Search for the cell housing the specified text and yield its (X, Y) center coordinate. 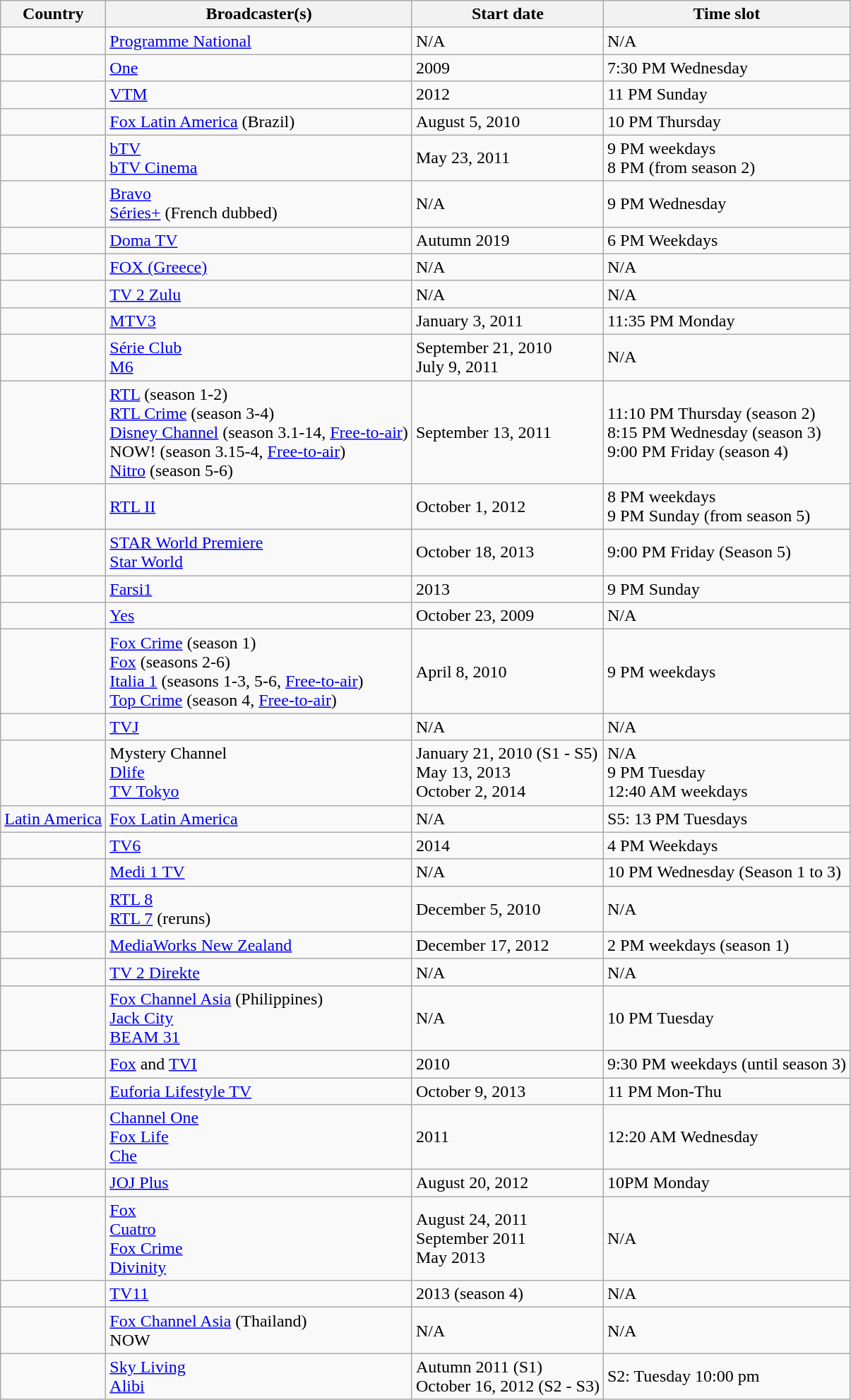
9 PM weekdays (726, 671)
September 13, 2011 (507, 432)
December 17, 2012 (507, 945)
Autumn 2019 (507, 240)
STAR World PremiereStar World (259, 552)
May 23, 2011 (507, 158)
Farsi1 (259, 589)
August 24, 2011September 2011May 2013 (507, 1239)
11 PM Mon-Thu (726, 1091)
JOJ Plus (259, 1183)
August 20, 2012 (507, 1183)
11 PM Sunday (726, 95)
October 9, 2013 (507, 1091)
Broadcaster(s) (259, 14)
9 PM weekdays8 PM (from season 2) (726, 158)
Fox Crime (season 1)Fox (seasons 2-6)Italia 1 (seasons 1-3, 5-6, Free-to-air)Top Crime (season 4, Free-to-air) (259, 671)
TV6 (259, 846)
MediaWorks New Zealand (259, 945)
Start date (507, 14)
2013 (507, 589)
Mystery ChannelDlifeTV Tokyo (259, 773)
Fox and TVI (259, 1064)
Euforia Lifestyle TV (259, 1091)
Yes (259, 616)
RTL II (259, 507)
October 18, 2013 (507, 552)
April 8, 2010 (507, 671)
7:30 PM Wednesday (726, 68)
2010 (507, 1064)
TV 2 Direkte (259, 972)
Country (54, 14)
11:10 PM Thursday (season 2)8:15 PM Wednesday (season 3)9:00 PM Friday (season 4) (726, 432)
10PM Monday (726, 1183)
9 PM Sunday (726, 589)
Fox Channel Asia (Philippines)Jack CityBEAM 31 (259, 1018)
Autumn 2011 (S1)October 16, 2012 (S2 - S3) (507, 1376)
10 PM Thursday (726, 121)
TVJ (259, 727)
September 21, 2010July 9, 2011 (507, 357)
Fox Channel Asia (Thailand)NOW (259, 1331)
8 PM weekdays9 PM Sunday (from season 5) (726, 507)
bTVbTV Cinema (259, 158)
RTL (season 1-2)RTL Crime (season 3-4)Disney Channel (season 3.1-14, Free-to-air)NOW! (season 3.15-4, Free-to-air)Nitro (season 5-6) (259, 432)
RTL 8RTL 7 (reruns) (259, 908)
N/A9 PM Tuesday12:40 AM weekdays (726, 773)
2009 (507, 68)
Time slot (726, 14)
S2: Tuesday 10:00 pm (726, 1376)
Medi 1 TV (259, 872)
December 5, 2010 (507, 908)
Sky LivingAlibi (259, 1376)
9:00 PM Friday (Season 5) (726, 552)
Fox Latin America (Brazil) (259, 121)
Latin America (54, 819)
4 PM Weekdays (726, 846)
MTV3 (259, 321)
Channel OneFox LifeChe (259, 1137)
11:35 PM Monday (726, 321)
TV 2 Zulu (259, 294)
August 5, 2010 (507, 121)
October 23, 2009 (507, 616)
2013 (season 4) (507, 1294)
BravoSéries+ (French dubbed) (259, 203)
9:30 PM weekdays (until season 3) (726, 1064)
9 PM Wednesday (726, 203)
10 PM Wednesday (Season 1 to 3) (726, 872)
Fox Latin America (259, 819)
12:20 AM Wednesday (726, 1137)
January 21, 2010 (S1 - S5)May 13, 2013October 2, 2014 (507, 773)
January 3, 2011 (507, 321)
2 PM weekdays (season 1) (726, 945)
2014 (507, 846)
2011 (507, 1137)
Programme National (259, 41)
2012 (507, 95)
FOX (Greece) (259, 267)
Série ClubM6 (259, 357)
October 1, 2012 (507, 507)
6 PM Weekdays (726, 240)
One (259, 68)
VTM (259, 95)
TV11 (259, 1294)
S5: 13 PM Tuesdays (726, 819)
Doma TV (259, 240)
10 PM Tuesday (726, 1018)
FoxCuatroFox CrimeDivinity (259, 1239)
